Return the [X, Y] coordinate for the center point of the cell that contains the specified text.  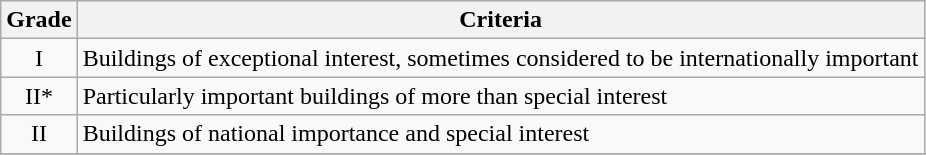
Grade [39, 20]
Buildings of exceptional interest, sometimes considered to be internationally important [500, 58]
I [39, 58]
Criteria [500, 20]
Particularly important buildings of more than special interest [500, 96]
II* [39, 96]
II [39, 134]
Buildings of national importance and special interest [500, 134]
